Return [x, y] of the center of cell containing provided text 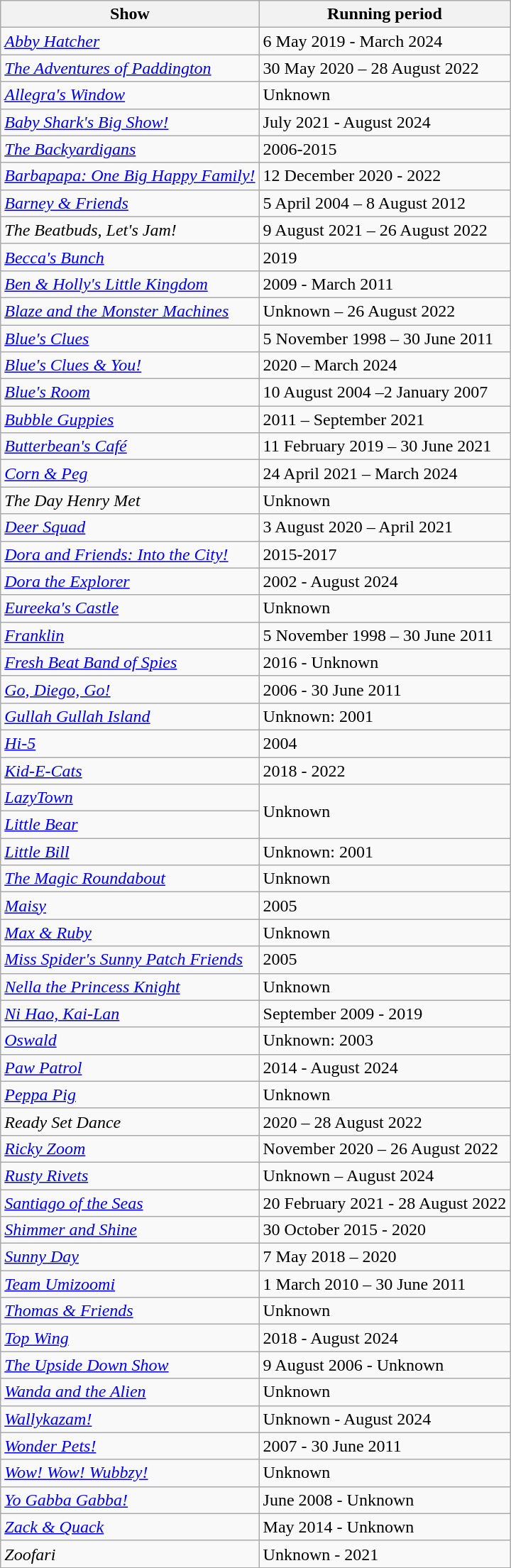
Corn & Peg [130, 473]
2018 - 2022 [385, 770]
Zack & Quack [130, 1527]
Abby Hatcher [130, 41]
30 October 2015 - 2020 [385, 1230]
The Upside Down Show [130, 1365]
Show [130, 14]
Barbapapa: One Big Happy Family! [130, 176]
Baby Shark's Big Show! [130, 122]
Miss Spider's Sunny Patch Friends [130, 960]
Running period [385, 14]
2020 – 28 August 2022 [385, 1122]
Wonder Pets! [130, 1446]
9 August 2021 – 26 August 2022 [385, 230]
2015-2017 [385, 554]
7 May 2018 – 2020 [385, 1257]
Max & Ruby [130, 933]
Blaze and the Monster Machines [130, 311]
November 2020 – 26 August 2022 [385, 1148]
Little Bear [130, 825]
2011 – September 2021 [385, 420]
Ricky Zoom [130, 1148]
2002 - August 2024 [385, 581]
Bubble Guppies [130, 420]
9 August 2006 - Unknown [385, 1365]
Blue's Room [130, 393]
Rusty Rivets [130, 1175]
The Beatbuds, Let's Jam! [130, 230]
Becca's Bunch [130, 257]
July 2021 - August 2024 [385, 122]
2018 - August 2024 [385, 1338]
2019 [385, 257]
May 2014 - Unknown [385, 1527]
6 May 2019 - March 2024 [385, 41]
Blue's Clues [130, 339]
Deer Squad [130, 527]
September 2009 - 2019 [385, 1014]
June 2008 - Unknown [385, 1500]
Barney & Friends [130, 203]
Top Wing [130, 1338]
2004 [385, 743]
5 April 2004 – 8 August 2012 [385, 203]
11 February 2019 – 30 June 2021 [385, 446]
Ready Set Dance [130, 1122]
Blue's Clues & You! [130, 366]
The Backyardigans [130, 149]
1 March 2010 – 30 June 2011 [385, 1284]
Butterbean's Café [130, 446]
Unknown – August 2024 [385, 1175]
Maisy [130, 906]
2016 - Unknown [385, 662]
20 February 2021 - 28 August 2022 [385, 1203]
Hi-5 [130, 743]
Kid-E-Cats [130, 770]
Shimmer and Shine [130, 1230]
Gullah Gullah Island [130, 716]
Wanda and the Alien [130, 1392]
Eureeka's Castle [130, 608]
12 December 2020 - 2022 [385, 176]
The Day Henry Met [130, 500]
Paw Patrol [130, 1068]
Ben & Holly's Little Kingdom [130, 284]
10 August 2004 –2 January 2007 [385, 393]
Santiago of the Seas [130, 1203]
Zoofari [130, 1554]
Ni Hao, Kai-Lan [130, 1014]
Thomas & Friends [130, 1311]
Wallykazam! [130, 1419]
Oswald [130, 1041]
2009 - March 2011 [385, 284]
24 April 2021 – March 2024 [385, 473]
2006-2015 [385, 149]
Little Bill [130, 852]
The Adventures of Paddington [130, 68]
The Magic Roundabout [130, 879]
Allegra's Window [130, 95]
LazyTown [130, 798]
Franklin [130, 635]
2006 - 30 June 2011 [385, 689]
Wow! Wow! Wubbzy! [130, 1473]
Unknown: 2003 [385, 1041]
Fresh Beat Band of Spies [130, 662]
2020 – March 2024 [385, 366]
2014 - August 2024 [385, 1068]
Unknown - 2021 [385, 1554]
Dora the Explorer [130, 581]
30 May 2020 – 28 August 2022 [385, 68]
Unknown – 26 August 2022 [385, 311]
3 August 2020 – April 2021 [385, 527]
Peppa Pig [130, 1095]
Sunny Day [130, 1257]
2007 - 30 June 2011 [385, 1446]
Go, Diego, Go! [130, 689]
Dora and Friends: Into the City! [130, 554]
Unknown - August 2024 [385, 1419]
Nella the Princess Knight [130, 987]
Team Umizoomi [130, 1284]
Yo Gabba Gabba! [130, 1500]
